For the text-containing cell, return its midpoint in (X, Y) coordinate format. 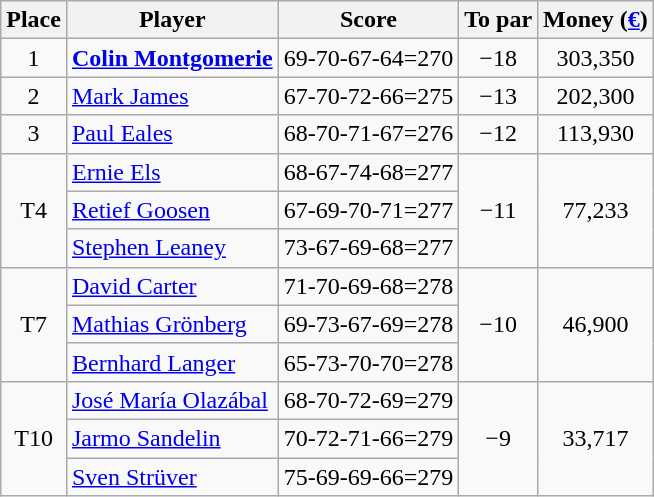
Player (172, 20)
75-69-69-66=279 (368, 477)
−9 (498, 438)
Ernie Els (172, 172)
T4 (34, 210)
Money (€) (596, 20)
69-73-67-69=278 (368, 324)
T7 (34, 324)
33,717 (596, 438)
1 (34, 58)
−11 (498, 210)
Bernhard Langer (172, 362)
−12 (498, 134)
70-72-71-66=279 (368, 438)
67-69-70-71=277 (368, 210)
David Carter (172, 286)
Score (368, 20)
68-70-71-67=276 (368, 134)
−13 (498, 96)
Jarmo Sandelin (172, 438)
Sven Strüver (172, 477)
46,900 (596, 324)
José María Olazábal (172, 400)
3 (34, 134)
73-67-69-68=277 (368, 248)
77,233 (596, 210)
69-70-67-64=270 (368, 58)
−10 (498, 324)
65-73-70-70=278 (368, 362)
Retief Goosen (172, 210)
303,350 (596, 58)
68-70-72-69=279 (368, 400)
202,300 (596, 96)
Mathias Grönberg (172, 324)
Mark James (172, 96)
71-70-69-68=278 (368, 286)
Stephen Leaney (172, 248)
To par (498, 20)
113,930 (596, 134)
Paul Eales (172, 134)
Colin Montgomerie (172, 58)
68-67-74-68=277 (368, 172)
67-70-72-66=275 (368, 96)
Place (34, 20)
T10 (34, 438)
−18 (498, 58)
2 (34, 96)
